Search for the cell housing the specified text and yield its (x, y) center coordinate. 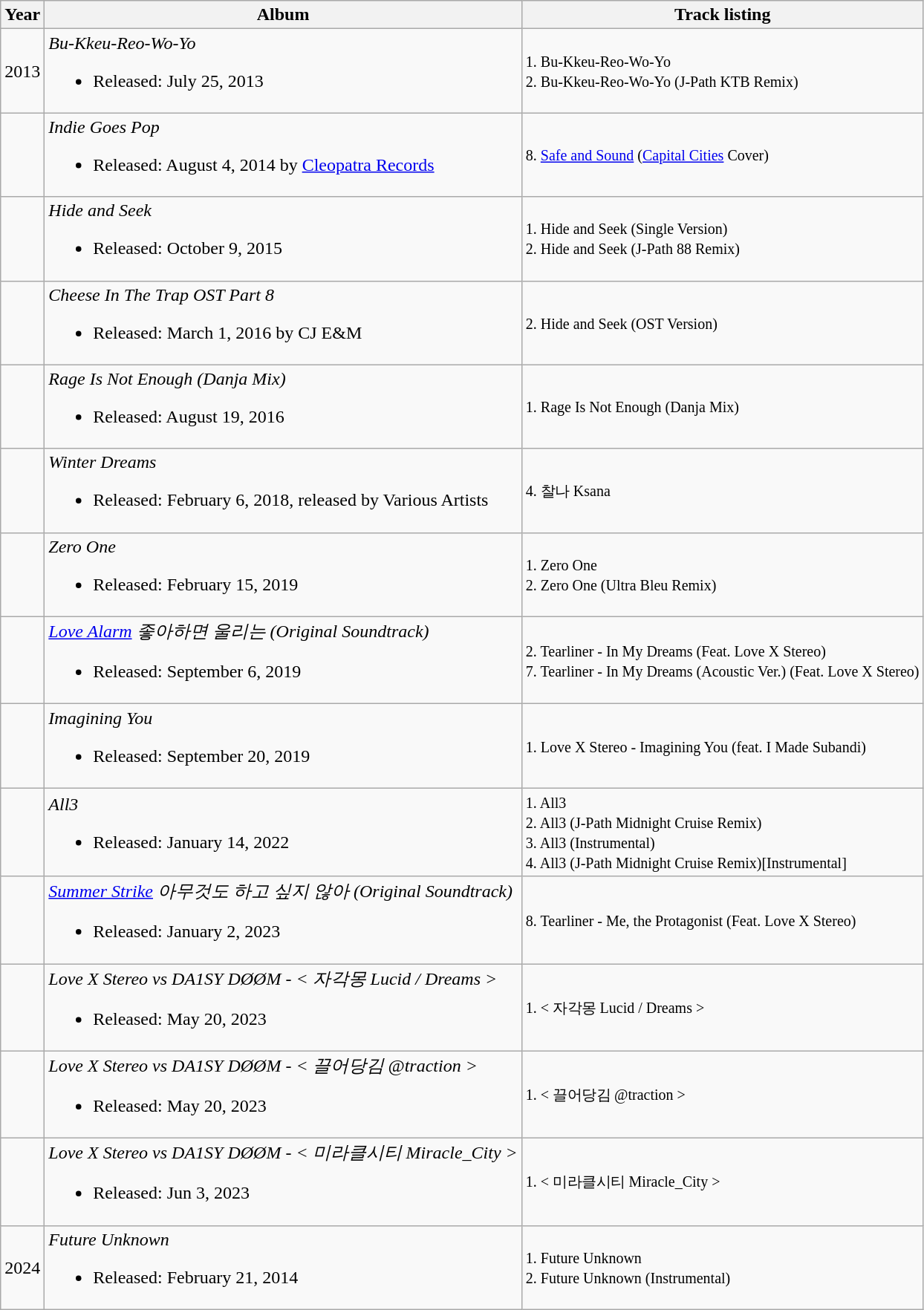
Imagining YouReleased: September 20, 2019 (283, 746)
Zero OneReleased: February 15, 2019 (283, 575)
1. < 자각몽 Lucid / Dreams > (722, 1008)
2013 (22, 71)
Bu-Kkeu-Reo-Wo-YoReleased: July 25, 2013 (283, 71)
All3Released: January 14, 2022 (283, 832)
Summer Strike 아무것도 하고 싶지 않아 (Original Soundtrack)Released: January 2, 2023 (283, 920)
Year (22, 15)
Love X Stereo vs DA1SY DØØM - < 미라클시티 Miracle_City >Released: Jun 3, 2023 (283, 1182)
Future UnknownReleased: February 21, 2014 (283, 1267)
1. Hide and Seek (Single Version) 2. Hide and Seek (J-Path 88 Remix) (722, 239)
Love X Stereo vs DA1SY DØØM - < 끌어당김 @traction >Released: May 20, 2023 (283, 1095)
1. Rage Is Not Enough (Danja Mix) (722, 407)
1. Love X Stereo - Imagining You (feat. I Made Subandi) (722, 746)
2. Hide and Seek (OST Version) (722, 322)
1. Zero One 2. Zero One (Ultra Bleu Remix) (722, 575)
Winter DreamsReleased: February 6, 2018, released by Various Artists (283, 490)
Cheese In The Trap OST Part 8Released: March 1, 2016 by CJ E&M (283, 322)
8. Tearliner - Me, the Protagonist (Feat. Love X Stereo) (722, 920)
1. Future Unknown 2. Future Unknown (Instrumental) (722, 1267)
Hide and SeekReleased: October 9, 2015 (283, 239)
2024 (22, 1267)
Track listing (722, 15)
4. 찰나 Ksana (722, 490)
2. Tearliner - In My Dreams (Feat. Love X Stereo) 7. Tearliner - In My Dreams (Acoustic Ver.) (Feat. Love X Stereo) (722, 660)
1. < 미라클시티 Miracle_City > (722, 1182)
Indie Goes PopReleased: August 4, 2014 by Cleopatra Records (283, 154)
Rage Is Not Enough (Danja Mix)Released: August 19, 2016 (283, 407)
Love X Stereo vs DA1SY DØØM - < 자각몽 Lucid / Dreams >Released: May 20, 2023 (283, 1008)
Album (283, 15)
1. < 끌어당김 @traction > (722, 1095)
1. All3 2. All3 (J-Path Midnight Cruise Remix) 3. All3 (Instrumental) 4. All3 (J-Path Midnight Cruise Remix)[Instrumental] (722, 832)
8. Safe and Sound (Capital Cities Cover) (722, 154)
1. Bu-Kkeu-Reo-Wo-Yo 2. Bu-Kkeu-Reo-Wo-Yo (J-Path KTB Remix) (722, 71)
Love Alarm 좋아하면 울리는 (Original Soundtrack)Released: September 6, 2019 (283, 660)
